Provide the (x, y) coordinate of the cell's center where the given text is located.  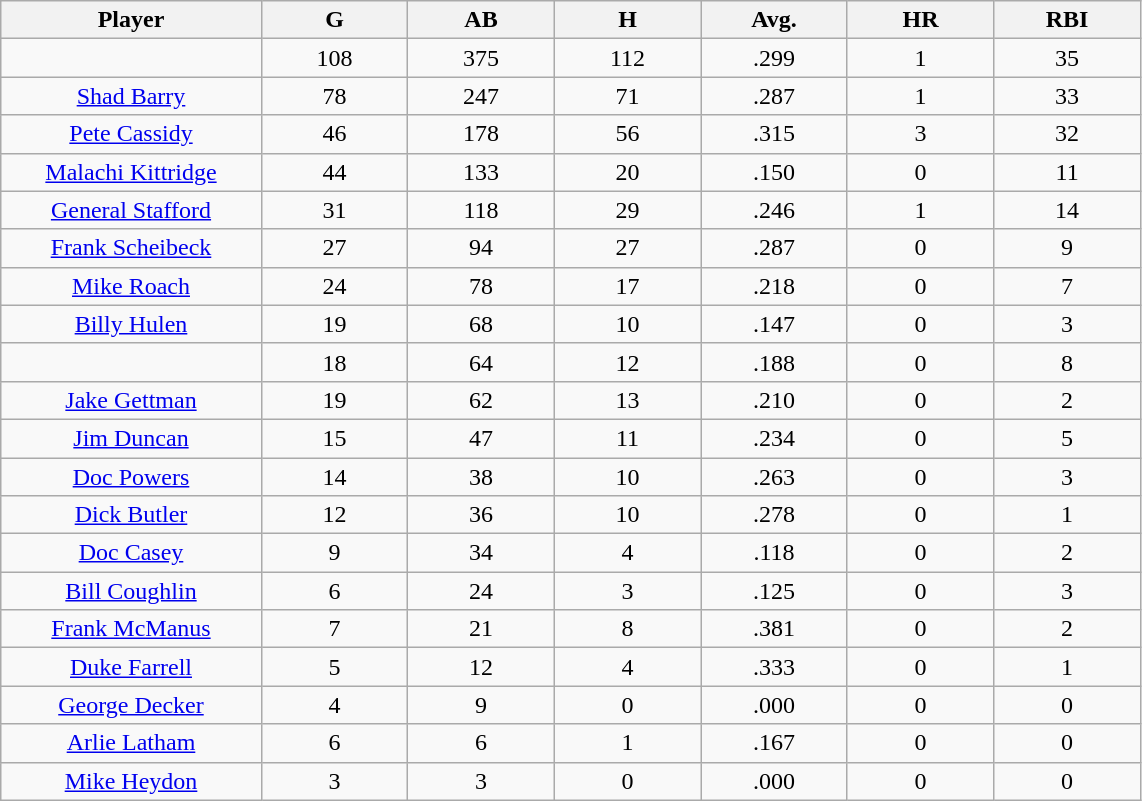
RBI (1068, 20)
35 (1068, 58)
Jake Gettman (131, 400)
32 (1068, 134)
.150 (774, 172)
Frank Scheibeck (131, 248)
56 (628, 134)
.333 (774, 667)
Mike Heydon (131, 781)
31 (334, 210)
AB (482, 20)
Bill Coughlin (131, 591)
68 (482, 324)
29 (628, 210)
.210 (774, 400)
.315 (774, 134)
Pete Cassidy (131, 134)
20 (628, 172)
.381 (774, 629)
Duke Farrell (131, 667)
Avg. (774, 20)
108 (334, 58)
Dick Butler (131, 515)
.299 (774, 58)
118 (482, 210)
Doc Casey (131, 553)
13 (628, 400)
247 (482, 96)
44 (334, 172)
47 (482, 438)
Player (131, 20)
.147 (774, 324)
64 (482, 362)
38 (482, 477)
George Decker (131, 705)
.188 (774, 362)
.167 (774, 743)
.278 (774, 515)
Frank McManus (131, 629)
62 (482, 400)
375 (482, 58)
112 (628, 58)
18 (334, 362)
.263 (774, 477)
G (334, 20)
17 (628, 286)
Jim Duncan (131, 438)
133 (482, 172)
.246 (774, 210)
Malachi Kittridge (131, 172)
H (628, 20)
Mike Roach (131, 286)
Doc Powers (131, 477)
21 (482, 629)
34 (482, 553)
General Stafford (131, 210)
.125 (774, 591)
Billy Hulen (131, 324)
.218 (774, 286)
Arlie Latham (131, 743)
.118 (774, 553)
15 (334, 438)
94 (482, 248)
46 (334, 134)
33 (1068, 96)
71 (628, 96)
Shad Barry (131, 96)
178 (482, 134)
HR (920, 20)
36 (482, 515)
.234 (774, 438)
